Return (X, Y) of the center of cell containing provided text 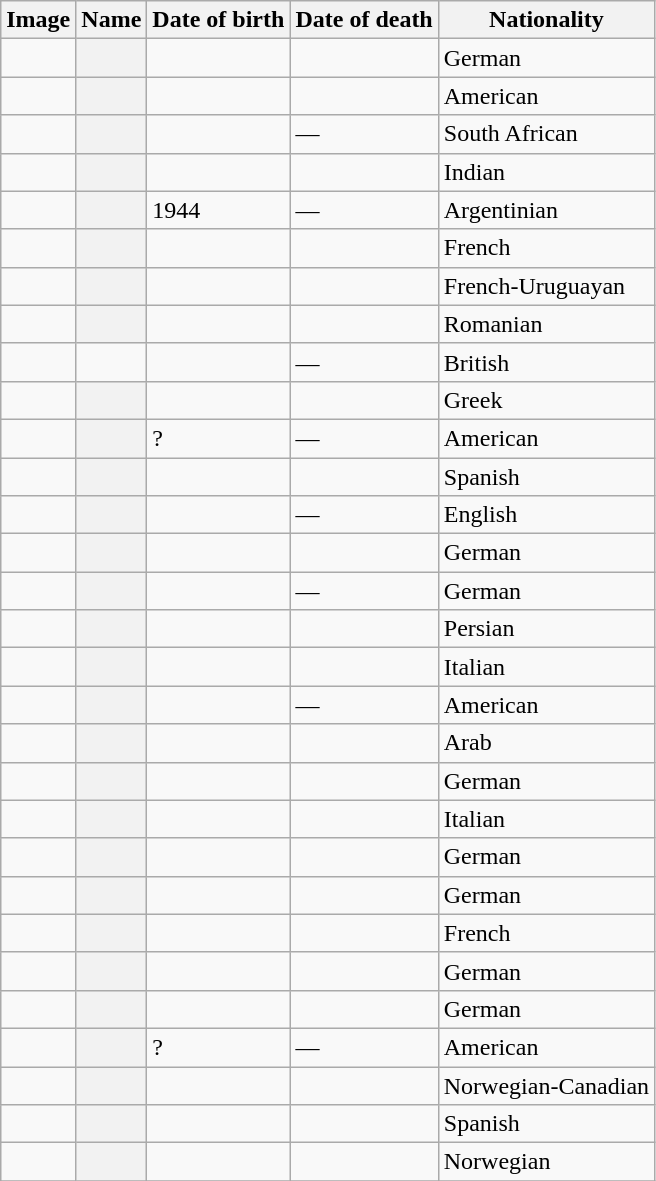
Arab (546, 743)
Name (112, 20)
Norwegian (546, 1162)
Greek (546, 400)
Nationality (546, 20)
Argentinian (546, 210)
South African (546, 134)
Romanian (546, 324)
Persian (546, 629)
French-Uruguayan (546, 286)
English (546, 515)
Norwegian-Canadian (546, 1085)
1944 (218, 210)
Date of death (364, 20)
British (546, 362)
Image (38, 20)
Date of birth (218, 20)
Indian (546, 172)
